Return the [X, Y] coordinate for the center point of the cell that contains the specified text.  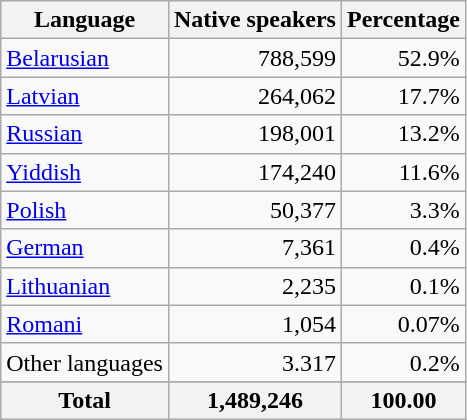
1,054 [254, 324]
11.6% [403, 172]
Percentage [403, 20]
Latvian [85, 96]
Native speakers [254, 20]
Polish [85, 210]
Romani [85, 324]
Other languages [85, 362]
264,062 [254, 96]
Language [85, 20]
0.07% [403, 324]
3.317 [254, 362]
Belarusian [85, 58]
0.4% [403, 248]
13.2% [403, 134]
50,377 [254, 210]
Yiddish [85, 172]
788,599 [254, 58]
0.1% [403, 286]
198,001 [254, 134]
7,361 [254, 248]
Lithuanian [85, 286]
Total [85, 400]
German [85, 248]
17.7% [403, 96]
2,235 [254, 286]
100.00 [403, 400]
52.9% [403, 58]
0.2% [403, 362]
3.3% [403, 210]
1,489,246 [254, 400]
174,240 [254, 172]
Russian [85, 134]
